Determine the [X, Y] coordinate at the center of the cell enclosing the given text.  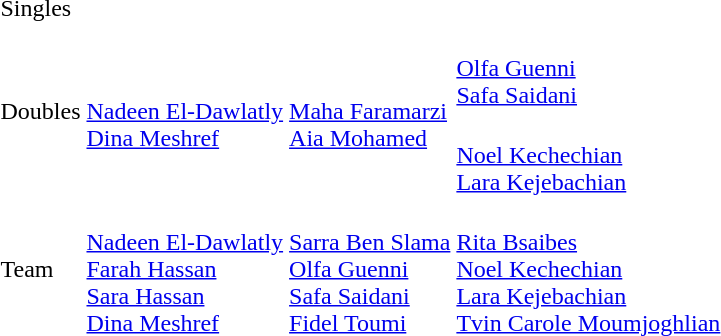
Nadeen El-DawlatlyDina Meshref [185, 112]
Maha FaramarziAia Mohamed [370, 112]
